Return [X, Y] of the center of cell containing provided text 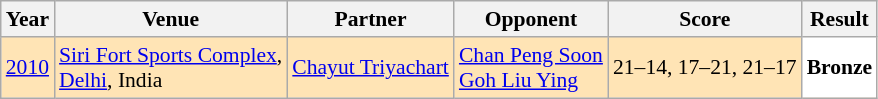
Year [28, 19]
Result [840, 19]
Chan Peng Soon Goh Liu Ying [531, 68]
Score [705, 19]
Opponent [531, 19]
Siri Fort Sports Complex,Delhi, India [170, 68]
2010 [28, 68]
Chayut Triyachart [370, 68]
Venue [170, 19]
Bronze [840, 68]
21–14, 17–21, 21–17 [705, 68]
Partner [370, 19]
